Find where the given text appears and provide that cell's center as (X, Y) coordinate. 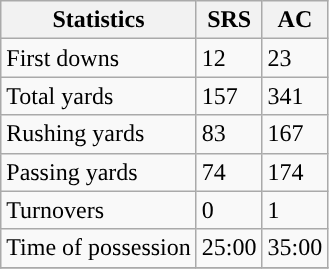
157 (229, 96)
First downs (99, 58)
167 (295, 134)
Statistics (99, 20)
Total yards (99, 96)
83 (229, 134)
25:00 (229, 248)
1 (295, 210)
174 (295, 172)
12 (229, 58)
SRS (229, 20)
Passing yards (99, 172)
Time of possession (99, 248)
23 (295, 58)
0 (229, 210)
Rushing yards (99, 134)
341 (295, 96)
AC (295, 20)
74 (229, 172)
35:00 (295, 248)
Turnovers (99, 210)
